From the cell containing the given text, extract its center point as [X, Y] coordinate. 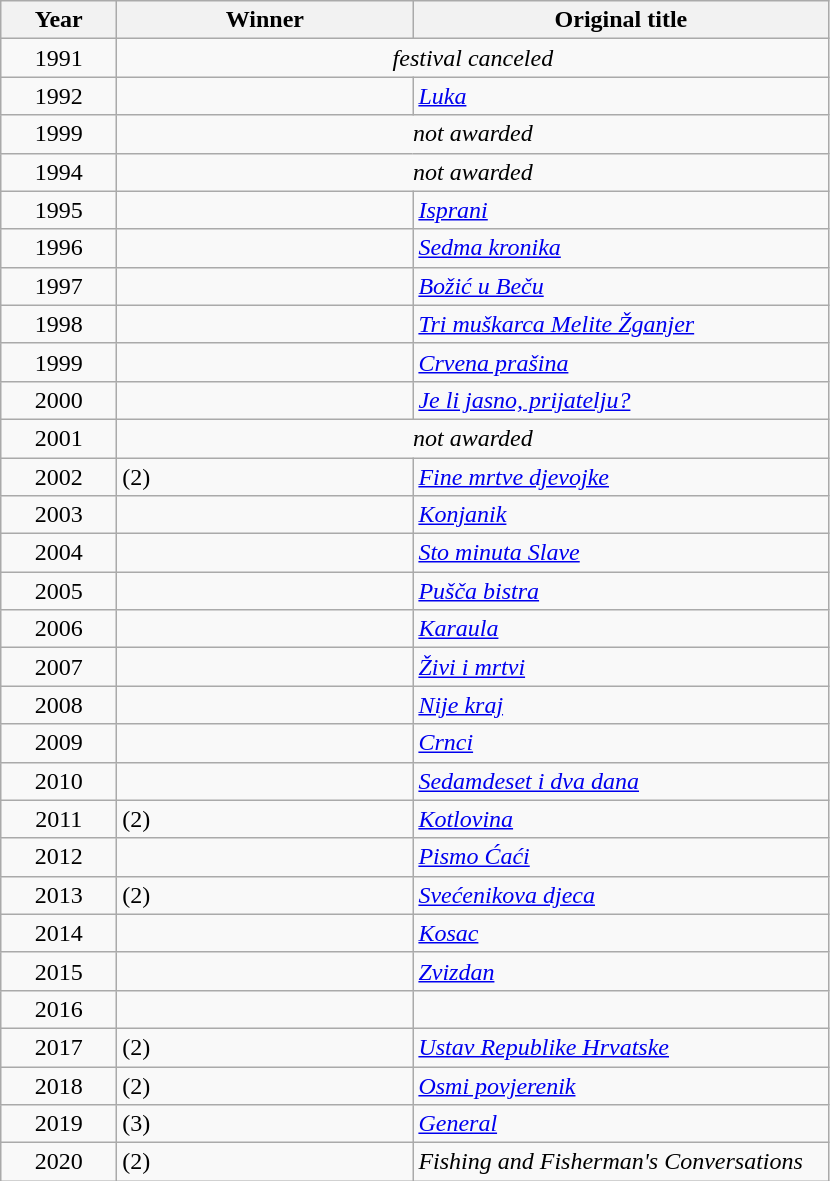
1998 [59, 324]
Božić u Beču [621, 286]
2012 [59, 857]
Year [59, 20]
Pušča bistra [621, 591]
2016 [59, 1009]
2015 [59, 971]
Konjanik [621, 515]
Osmi povjerenik [621, 1085]
Živi i mrtvi [621, 667]
Fishing and Fisherman's Conversations [621, 1162]
Je li jasno, prijatelju? [621, 400]
2020 [59, 1162]
Sedamdeset i dva dana [621, 781]
Crvena prašina [621, 362]
2008 [59, 705]
2019 [59, 1124]
2007 [59, 667]
Sto minuta Slave [621, 553]
Kosac [621, 933]
Pismo Ćaći [621, 857]
Sedma kronika [621, 248]
1992 [59, 96]
2001 [59, 438]
1997 [59, 286]
Karaula [621, 629]
2010 [59, 781]
2013 [59, 895]
Winner [265, 20]
1991 [59, 58]
2009 [59, 743]
2000 [59, 400]
1994 [59, 172]
(3) [265, 1124]
Kotlovina [621, 819]
2018 [59, 1085]
Luka [621, 96]
2017 [59, 1047]
1996 [59, 248]
1995 [59, 210]
2006 [59, 629]
Tri muškarca Melite Žganjer [621, 324]
2005 [59, 591]
General [621, 1124]
festival canceled [473, 58]
Isprani [621, 210]
Original title [621, 20]
Ustav Republike Hrvatske [621, 1047]
2002 [59, 477]
Fine mrtve djevojke [621, 477]
Svećenikova djeca [621, 895]
2011 [59, 819]
Crnci [621, 743]
Nije kraj [621, 705]
2014 [59, 933]
2004 [59, 553]
Zvizdan [621, 971]
2003 [59, 515]
